Provide the (x, y) coordinate of the cell's center where the given text is located.  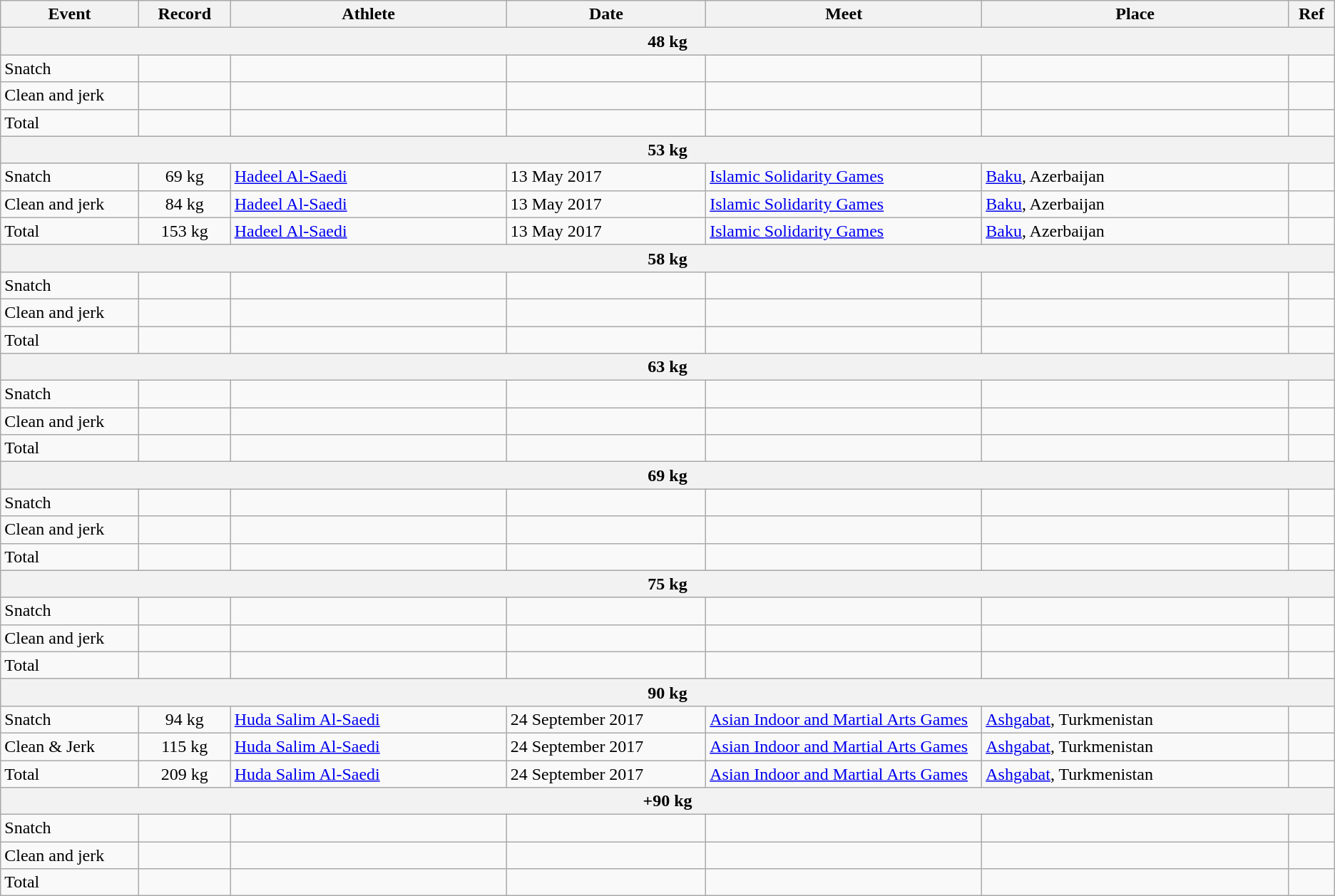
Date (606, 14)
Athlete (368, 14)
53 kg (667, 150)
75 kg (667, 584)
Ref (1312, 14)
115 kg (184, 746)
63 kg (667, 367)
58 kg (667, 258)
Meet (844, 14)
153 kg (184, 231)
90 kg (667, 692)
94 kg (184, 719)
Clean & Jerk (70, 746)
Place (1135, 14)
Event (70, 14)
48 kg (667, 41)
Record (184, 14)
209 kg (184, 773)
+90 kg (667, 801)
84 kg (184, 204)
